Return (x, y) of the center of cell containing provided text 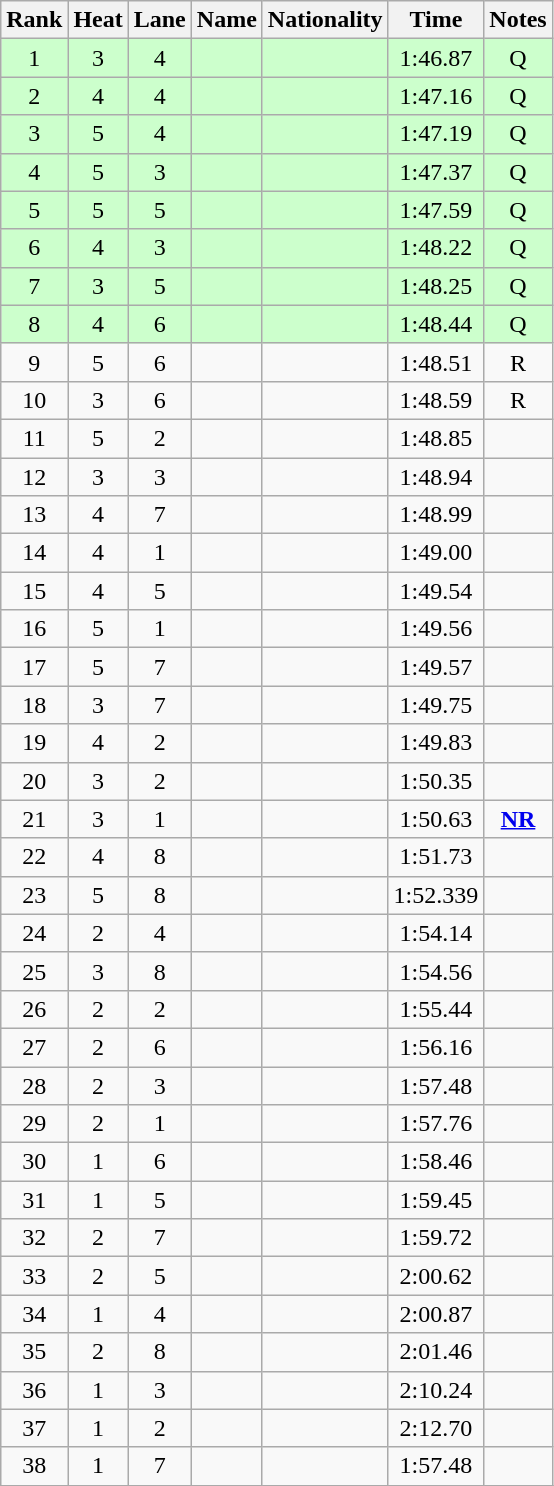
1:48.99 (436, 515)
26 (34, 1009)
1:48.94 (436, 477)
1:54.14 (436, 933)
13 (34, 515)
36 (34, 1390)
1:49.56 (436, 629)
16 (34, 629)
20 (34, 781)
2:00.87 (436, 1314)
1:48.25 (436, 286)
2:12.70 (436, 1428)
10 (34, 400)
19 (34, 743)
1:58.46 (436, 1162)
Notes (518, 20)
1:52.339 (436, 895)
30 (34, 1162)
23 (34, 895)
31 (34, 1200)
1:57.76 (436, 1124)
1:48.44 (436, 324)
Time (436, 20)
Rank (34, 20)
1:48.51 (436, 362)
29 (34, 1124)
1:59.72 (436, 1238)
1:51.73 (436, 857)
Lane (160, 20)
1:46.87 (436, 58)
1:50.63 (436, 819)
1:47.16 (436, 96)
22 (34, 857)
18 (34, 705)
34 (34, 1314)
Nationality (325, 20)
1:49.83 (436, 743)
1:48.59 (436, 400)
32 (34, 1238)
2:10.24 (436, 1390)
37 (34, 1428)
1:59.45 (436, 1200)
1:55.44 (436, 1009)
9 (34, 362)
27 (34, 1047)
35 (34, 1352)
1:49.75 (436, 705)
Heat (98, 20)
NR (518, 819)
1:47.37 (436, 172)
1:48.22 (436, 248)
24 (34, 933)
1:56.16 (436, 1047)
25 (34, 971)
12 (34, 477)
21 (34, 819)
28 (34, 1085)
1:50.35 (436, 781)
2:01.46 (436, 1352)
1:48.85 (436, 438)
15 (34, 591)
1:49.57 (436, 667)
14 (34, 553)
33 (34, 1276)
1:47.19 (436, 134)
1:49.00 (436, 553)
2:00.62 (436, 1276)
Name (226, 20)
1:49.54 (436, 591)
1:47.59 (436, 210)
38 (34, 1466)
17 (34, 667)
11 (34, 438)
1:54.56 (436, 971)
